Find where the given text appears and provide that cell's center as [x, y] coordinate. 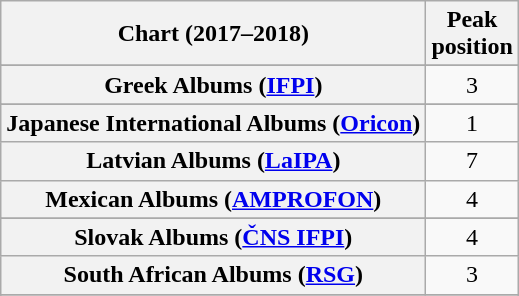
Mexican Albums (AMPROFON) [214, 199]
Latvian Albums (LaIPA) [214, 161]
Slovak Albums (ČNS IFPI) [214, 237]
Peakposition [472, 34]
Japanese International Albums (Oricon) [214, 123]
Greek Albums (IFPI) [214, 85]
1 [472, 123]
South African Albums (RSG) [214, 275]
Chart (2017–2018) [214, 34]
7 [472, 161]
